Determine the (x, y) coordinate at the center of the cell enclosing the given text.  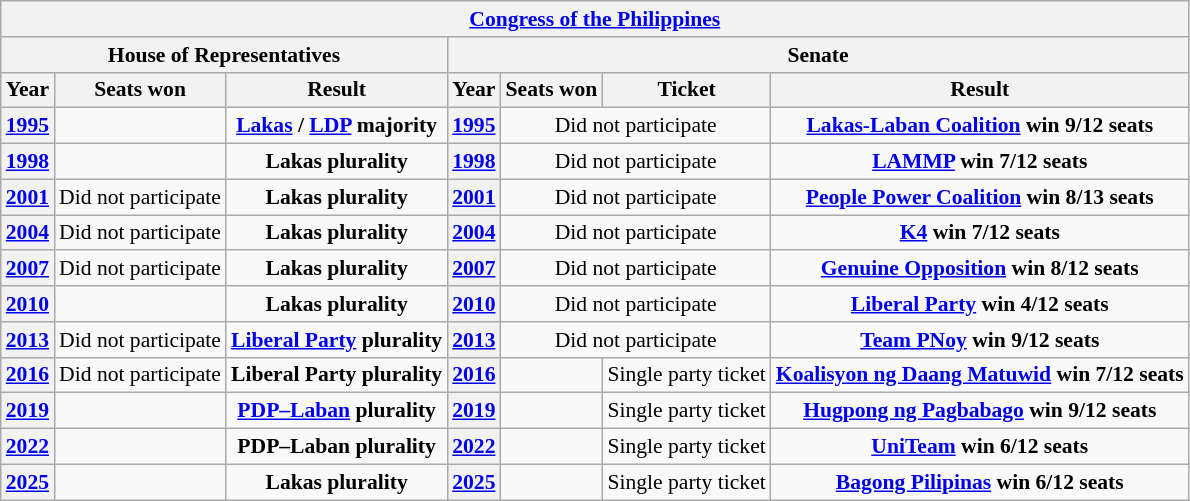
Lakas / LDP majority (336, 126)
Congress of the Philippines (595, 19)
Bagong Pilipinas win 6/12 seats (980, 482)
House of Representatives (224, 55)
People Power Coalition win 8/13 seats (980, 197)
Koalisyon ng Daang Matuwid win 7/12 seats (980, 375)
Team PNoy win 9/12 seats (980, 340)
Hugpong ng Pagbabago win 9/12 seats (980, 411)
Senate (818, 55)
UniTeam win 6/12 seats (980, 447)
Genuine Opposition win 8/12 seats (980, 269)
K4 win 7/12 seats (980, 233)
Liberal Party win 4/12 seats (980, 304)
Lakas-Laban Coalition win 9/12 seats (980, 126)
Ticket (686, 90)
LAMMP win 7/12 seats (980, 162)
